Scan for the cell matching the given text and deliver its [X, Y] coordinate at center. 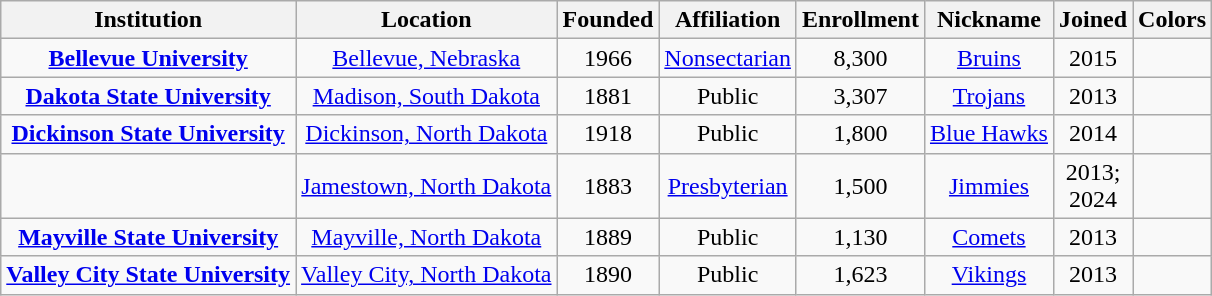
Bellevue, Nebraska [426, 58]
1,800 [860, 134]
1890 [608, 275]
1,130 [860, 237]
Dickinson, North Dakota [426, 134]
3,307 [860, 96]
Comets [988, 237]
Location [426, 20]
Blue Hawks [988, 134]
1881 [608, 96]
Vikings [988, 275]
Jimmies [988, 186]
Bellevue University [148, 58]
1,623 [860, 275]
Presbyterian [728, 186]
2014 [1092, 134]
Madison, South Dakota [426, 96]
Colors [1172, 20]
Enrollment [860, 20]
Bruins [988, 58]
1966 [608, 58]
Jamestown, North Dakota [426, 186]
Dakota State University [148, 96]
Nonsectarian [728, 58]
1889 [608, 237]
8,300 [860, 58]
Trojans [988, 96]
Mayville State University [148, 237]
Valley City, North Dakota [426, 275]
1918 [608, 134]
1883 [608, 186]
Institution [148, 20]
1,500 [860, 186]
Dickinson State University [148, 134]
Mayville, North Dakota [426, 237]
Nickname [988, 20]
Joined [1092, 20]
2015 [1092, 58]
Valley City State University [148, 275]
2013;2024 [1092, 186]
Founded [608, 20]
Affiliation [728, 20]
